Output the [X, Y] coordinate of the center of the cell containing the given text.  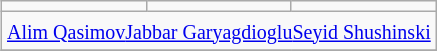
Alim QasimovJabbar GaryagdiogluSeyid Shushinski [218, 31]
